Find where the given text appears and provide that cell's center as (X, Y) coordinate. 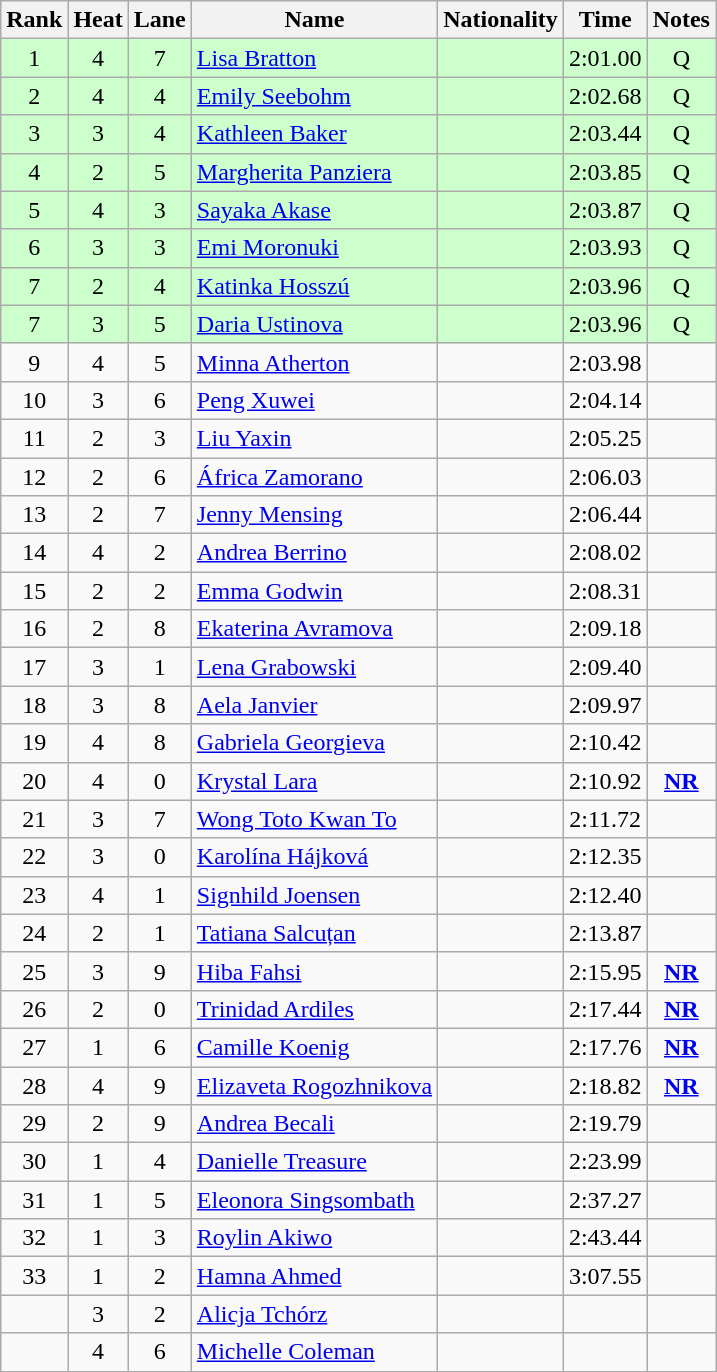
2:10.92 (605, 781)
2:03.87 (605, 210)
Hiba Fahsi (314, 971)
15 (34, 591)
32 (34, 1238)
Daria Ustinova (314, 324)
Ekaterina Avramova (314, 629)
Wong Toto Kwan To (314, 819)
Peng Xuwei (314, 400)
24 (34, 933)
Emma Godwin (314, 591)
14 (34, 553)
Aela Janvier (314, 705)
2:06.44 (605, 515)
Alicja Tchórz (314, 1314)
18 (34, 705)
2:11.72 (605, 819)
2:19.79 (605, 1124)
2:37.27 (605, 1200)
19 (34, 743)
Lane (160, 20)
33 (34, 1276)
2:08.31 (605, 591)
17 (34, 667)
2:08.02 (605, 553)
2:43.44 (605, 1238)
Danielle Treasure (314, 1162)
27 (34, 1047)
Gabriela Georgieva (314, 743)
11 (34, 438)
Lena Grabowski (314, 667)
10 (34, 400)
2:12.40 (605, 895)
23 (34, 895)
3:07.55 (605, 1276)
Hamna Ahmed (314, 1276)
25 (34, 971)
16 (34, 629)
2:04.14 (605, 400)
Heat (98, 20)
2:03.93 (605, 248)
2:13.87 (605, 933)
2:09.97 (605, 705)
2:17.76 (605, 1047)
31 (34, 1200)
Krystal Lara (314, 781)
Emily Seebohm (314, 96)
2:09.18 (605, 629)
2:01.00 (605, 58)
Elizaveta Rogozhnikova (314, 1085)
Tatiana Salcuțan (314, 933)
Liu Yaxin (314, 438)
Nationality (501, 20)
Camille Koenig (314, 1047)
12 (34, 477)
Andrea Becali (314, 1124)
2:03.85 (605, 172)
Notes (681, 20)
Minna Atherton (314, 362)
2:06.03 (605, 477)
Time (605, 20)
21 (34, 819)
2:17.44 (605, 1009)
Trinidad Ardiles (314, 1009)
Sayaka Akase (314, 210)
Kathleen Baker (314, 134)
Eleonora Singsombath (314, 1200)
Jenny Mensing (314, 515)
2:03.44 (605, 134)
13 (34, 515)
28 (34, 1085)
Katinka Hosszú (314, 286)
22 (34, 857)
29 (34, 1124)
Lisa Bratton (314, 58)
30 (34, 1162)
Roylin Akiwo (314, 1238)
2:09.40 (605, 667)
Emi Moronuki (314, 248)
Andrea Berrino (314, 553)
África Zamorano (314, 477)
Name (314, 20)
Rank (34, 20)
20 (34, 781)
2:12.35 (605, 857)
2:10.42 (605, 743)
Michelle Coleman (314, 1352)
Karolína Hájková (314, 857)
2:05.25 (605, 438)
2:15.95 (605, 971)
2:23.99 (605, 1162)
Signhild Joensen (314, 895)
2:18.82 (605, 1085)
2:02.68 (605, 96)
Margherita Panziera (314, 172)
26 (34, 1009)
2:03.98 (605, 362)
